Find where the given text appears and provide that cell's center as (X, Y) coordinate. 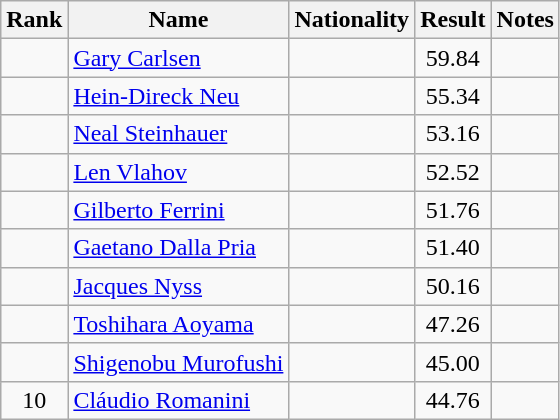
53.16 (453, 134)
Gilberto Ferrini (178, 210)
Nationality (352, 20)
51.40 (453, 248)
Gary Carlsen (178, 58)
50.16 (453, 286)
Notes (525, 20)
47.26 (453, 324)
Gaetano Dalla Pria (178, 248)
44.76 (453, 400)
Name (178, 20)
51.76 (453, 210)
Neal Steinhauer (178, 134)
Jacques Nyss (178, 286)
Toshihara Aoyama (178, 324)
Shigenobu Murofushi (178, 362)
Cláudio Romanini (178, 400)
Rank (34, 20)
10 (34, 400)
59.84 (453, 58)
55.34 (453, 96)
Hein-Direck Neu (178, 96)
Result (453, 20)
52.52 (453, 172)
Len Vlahov (178, 172)
45.00 (453, 362)
